Locate the cell with the specified text and output its (x, y) center coordinate. 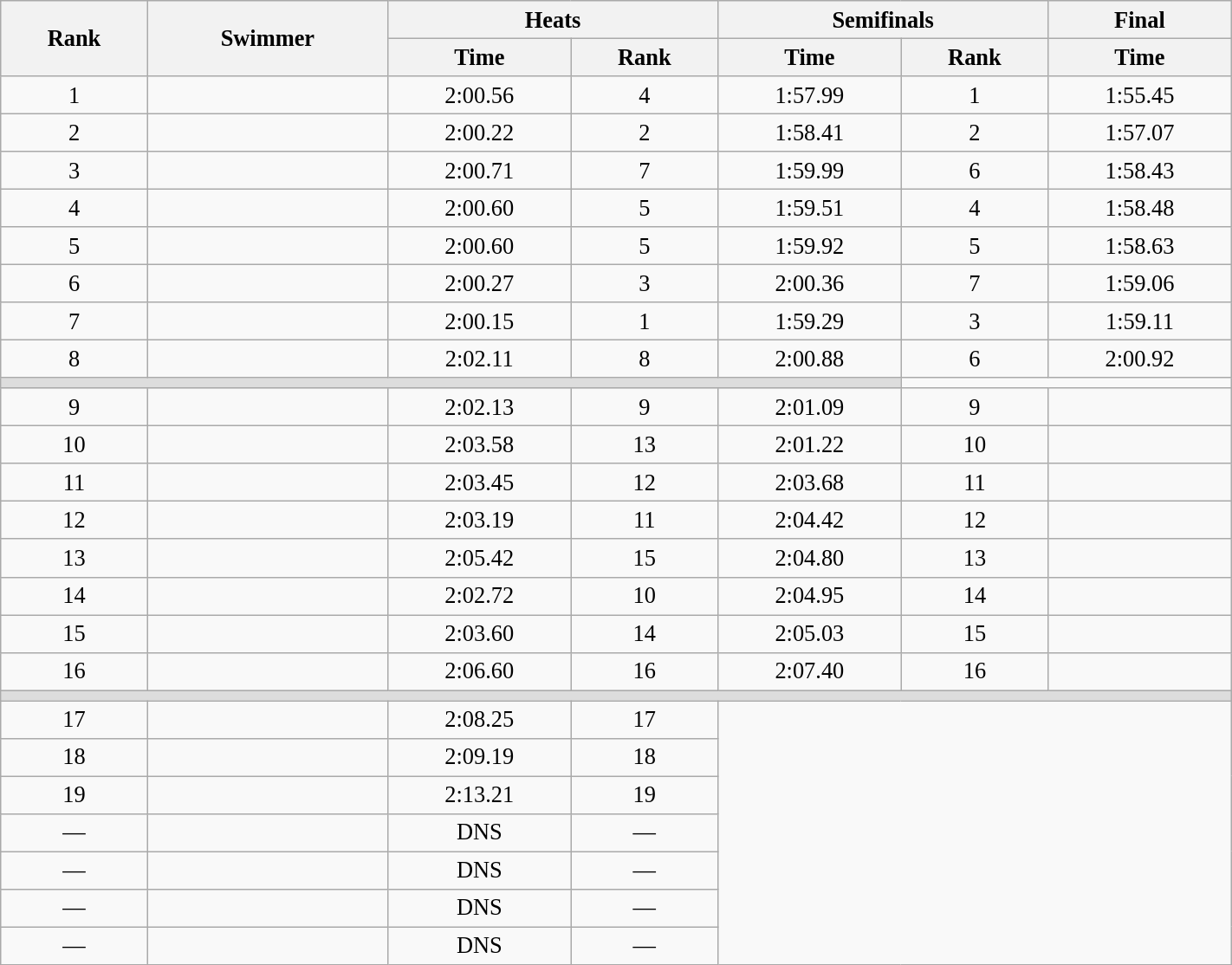
2:05.03 (810, 633)
2:03.68 (810, 482)
2:13.21 (479, 794)
1:58.63 (1140, 246)
2:04.42 (810, 520)
2:00.15 (479, 321)
1:59.51 (810, 208)
1:55.45 (1140, 94)
1:59.06 (1140, 283)
1:57.07 (1140, 133)
2:00.27 (479, 283)
1:57.99 (810, 94)
2:04.95 (810, 596)
1:59.11 (1140, 321)
Final (1140, 19)
Semifinals (884, 19)
2:08.25 (479, 719)
2:00.56 (479, 94)
1:59.29 (810, 321)
1:59.92 (810, 246)
2:03.60 (479, 633)
2:07.40 (810, 671)
2:06.60 (479, 671)
1:59.99 (810, 171)
2:02.11 (479, 359)
Swimmer (267, 38)
2:03.19 (479, 520)
2:02.13 (479, 407)
2:00.71 (479, 171)
2:00.22 (479, 133)
2:03.58 (479, 444)
2:00.92 (1140, 359)
2:05.42 (479, 558)
2:03.45 (479, 482)
Heats (553, 19)
2:00.88 (810, 359)
2:09.19 (479, 757)
1:58.43 (1140, 171)
1:58.48 (1140, 208)
2:01.22 (810, 444)
2:02.72 (479, 596)
2:00.36 (810, 283)
1:58.41 (810, 133)
2:01.09 (810, 407)
2:04.80 (810, 558)
